Detect which cell encompasses the target text, then output its (X, Y) center coordinate. 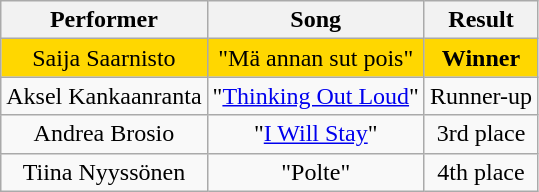
"Mä annan sut pois" (316, 58)
Andrea Brosio (104, 134)
Performer (104, 20)
Song (316, 20)
3rd place (480, 134)
Winner (480, 58)
"I Will Stay" (316, 134)
"Thinking Out Loud" (316, 96)
Runner-up (480, 96)
4th place (480, 172)
Result (480, 20)
Tiina Nyyssönen (104, 172)
Aksel Kankaanranta (104, 96)
"Polte" (316, 172)
Saija Saarnisto (104, 58)
